Provide the (x, y) coordinate of the cell's center where the given text is located.  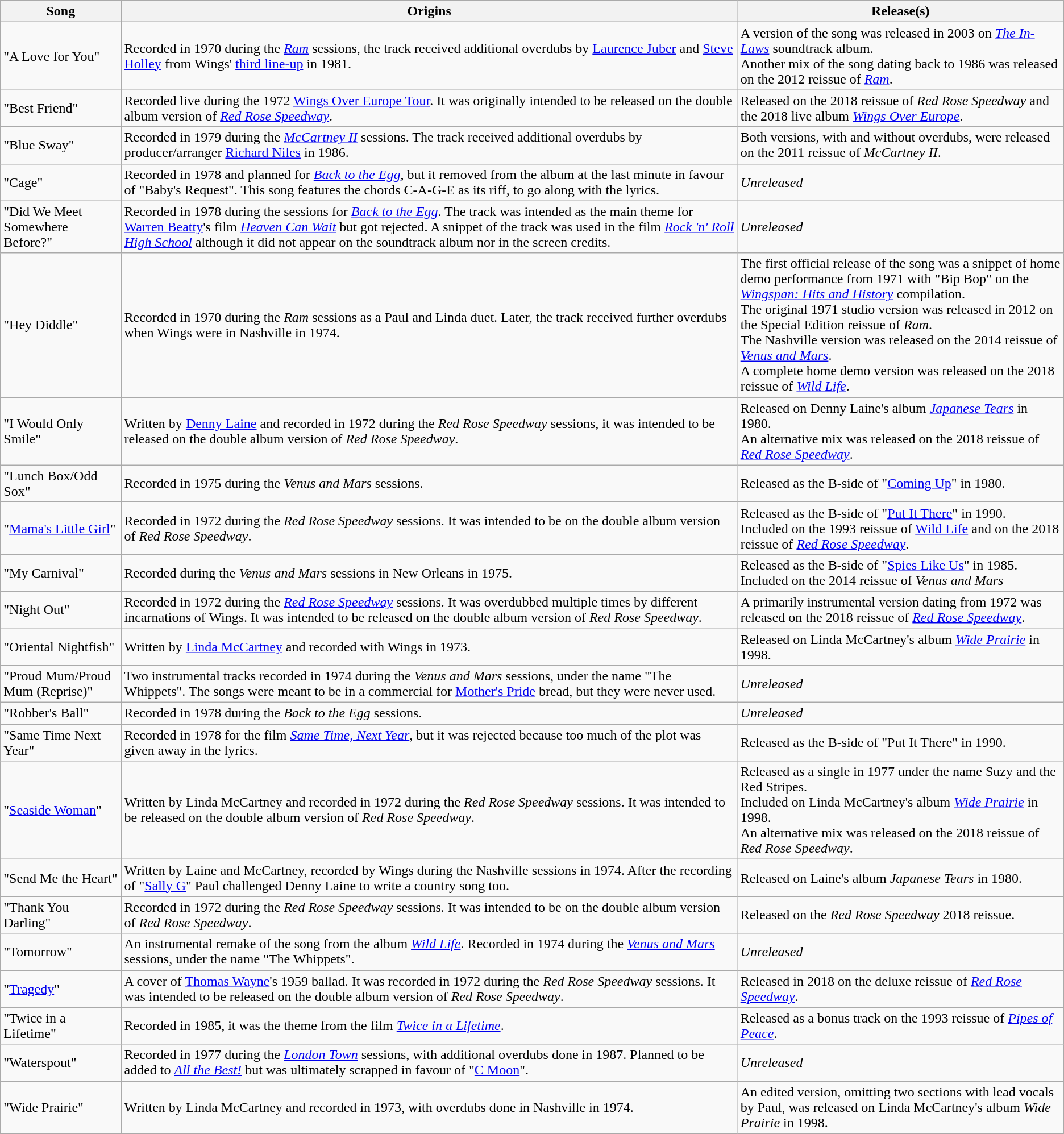
"A Love for You" (61, 56)
Recorded in 1978 for the film Same Time, Next Year, but it was rejected because too much of the plot was given away in the lyrics. (429, 742)
"Waterspout" (61, 1063)
Released as a bonus track on the 1993 reissue of Pipes of Peace. (900, 1025)
Released on Denny Laine's album Japanese Tears in 1980.An alternative mix was released on the 2018 reissue of Red Rose Speedway. (900, 431)
"Twice in a Lifetime" (61, 1025)
"Cage" (61, 182)
"Robber's Ball" (61, 713)
Origins (429, 11)
"My Carnival" (61, 573)
"Tragedy" (61, 989)
Released on the Red Rose Speedway 2018 reissue. (900, 915)
An instrumental remake of the song from the album Wild Life. Recorded in 1974 during the Venus and Mars sessions, under the name "The Whippets". (429, 952)
"Best Friend" (61, 108)
"Send Me the Heart" (61, 878)
Written by Linda McCartney and recorded with Wings in 1973. (429, 647)
Released on the 2018 reissue of Red Rose Speedway and the 2018 live album Wings Over Europe. (900, 108)
Recorded during the Venus and Mars sessions in New Orleans in 1975. (429, 573)
Recorded in 1978 during the Back to the Egg sessions. (429, 713)
Released as the B-side of "Put It There" in 1990.Included on the 1993 reissue of Wild Life and on the 2018 reissue of Red Rose Speedway. (900, 528)
Recorded in 1979 during the McCartney II sessions. The track received additional overdubs by producer/arranger Richard Niles in 1986. (429, 146)
Released on Linda McCartney's album Wide Prairie in 1998. (900, 647)
Recorded in 1985, it was the theme from the film Twice in a Lifetime. (429, 1025)
"Night Out" (61, 609)
"I Would Only Smile" (61, 431)
"Mama's Little Girl" (61, 528)
Released as the B-side of "Put It There" in 1990. (900, 742)
An edited version, omitting two sections with lead vocals by Paul, was released on Linda McCartney's album Wide Prairie in 1998. (900, 1107)
Released as the B-side of "Coming Up" in 1980. (900, 483)
Released in 2018 on the deluxe reissue of Red Rose Speedway. (900, 989)
Written by Linda McCartney and recorded in 1973, with overdubs done in Nashville in 1974. (429, 1107)
"Blue Sway" (61, 146)
"Proud Mum/Proud Mum (Reprise)" (61, 684)
Recorded in 1970 during the Ram sessions as a Paul and Linda duet. Later, the track received further overdubs when Wings were in Nashville in 1974. (429, 325)
"Thank You Darling" (61, 915)
Recorded live during the 1972 Wings Over Europe Tour. It was originally intended to be released on the double album version of Red Rose Speedway. (429, 108)
Recorded in 1975 during the Venus and Mars sessions. (429, 483)
Released as the B-side of "Spies Like Us" in 1985.Included on the 2014 reissue of Venus and Mars (900, 573)
Released on Laine's album Japanese Tears in 1980. (900, 878)
"Did We Meet Somewhere Before?" (61, 227)
"Same Time Next Year" (61, 742)
"Wide Prairie" (61, 1107)
"Seaside Woman" (61, 811)
"Tomorrow" (61, 952)
"Lunch Box/Odd Sox" (61, 483)
A primarily instrumental version dating from 1972 was released on the 2018 reissue of Red Rose Speedway. (900, 609)
Release(s) (900, 11)
"Oriental Nightfish" (61, 647)
Song (61, 11)
Both versions, with and without overdubs, were released on the 2011 reissue of McCartney II. (900, 146)
"Hey Diddle" (61, 325)
